Search for the cell housing the specified text and yield its (X, Y) center coordinate. 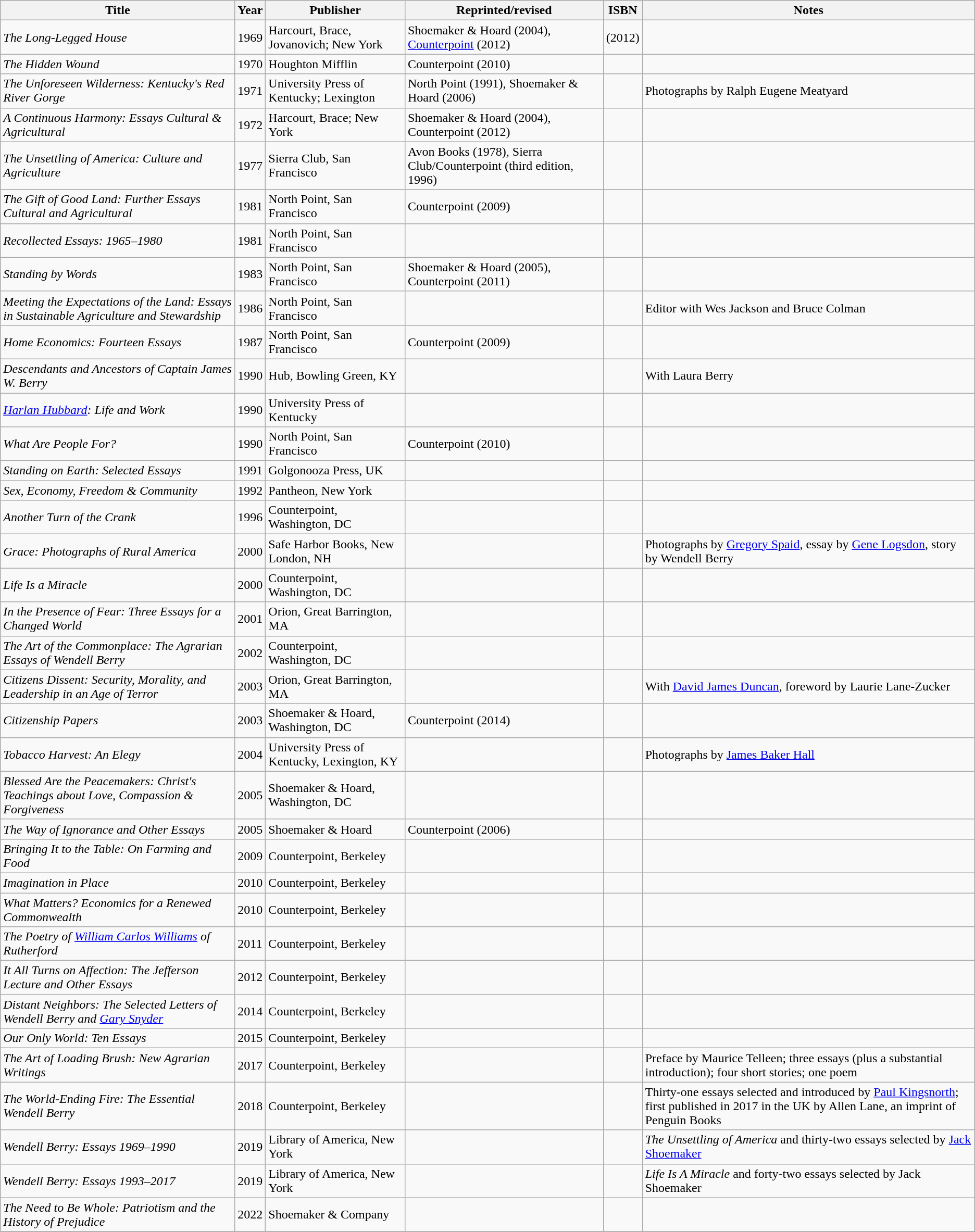
A Continuous Harmony: Essays Cultural & Agricultural (118, 125)
1996 (250, 518)
Recollected Essays: 1965–1980 (118, 241)
Notes (808, 10)
The Art of the Commonplace: The Agrarian Essays of Wendell Berry (118, 653)
1970 (250, 64)
1992 (250, 491)
Citizenship Papers (118, 721)
Editor with Wes Jackson and Bruce Colman (808, 308)
Reprinted/revised (504, 10)
ISBN (623, 10)
The Unsettling of America and thirty-two essays selected by Jack Shoemaker (808, 1147)
North Point (1991), Shoemaker & Hoard (2006) (504, 91)
Meeting the Expectations of the Land: Essays in Sustainable Agriculture and Stewardship (118, 308)
With David James Duncan, foreword by Laurie Lane-Zucker (808, 686)
The Long-Legged House (118, 37)
2018 (250, 1106)
2004 (250, 754)
Publisher (335, 10)
1987 (250, 342)
The Unforeseen Wilderness: Kentucky's Red River Gorge (118, 91)
Houghton Mifflin (335, 64)
Year (250, 10)
Pantheon, New York (335, 491)
Avon Books (1978), Sierra Club/Counterpoint (third edition, 1996) (504, 166)
The Way of Ignorance and Other Essays (118, 829)
1991 (250, 471)
Standing by Words (118, 274)
Shoemaker & Company (335, 1214)
What Are People For? (118, 444)
Life Is a Miracle (118, 585)
2002 (250, 653)
1969 (250, 37)
The Gift of Good Land: Further Essays Cultural and Agricultural (118, 206)
Another Turn of the Crank (118, 518)
Home Economics: Fourteen Essays (118, 342)
Photographs by James Baker Hall (808, 754)
University Press of Kentucky, Lexington, KY (335, 754)
2022 (250, 1214)
Wendell Berry: Essays 1993–2017 (118, 1181)
Grace: Photographs of Rural America (118, 551)
The Art of Loading Brush: New Agrarian Writings (118, 1065)
2012 (250, 978)
Photographs by Ralph Eugene Meatyard (808, 91)
Harcourt, Brace, Jovanovich; New York (335, 37)
Harcourt, Brace; New York (335, 125)
2001 (250, 619)
2011 (250, 944)
Shoemaker & Hoard (2005), Counterpoint (2011) (504, 274)
With Laura Berry (808, 376)
Tobacco Harvest: An Elegy (118, 754)
(2012) (623, 37)
Life Is A Miracle and forty-two essays selected by Jack Shoemaker (808, 1181)
2015 (250, 1038)
The Unsettling of America: Culture and Agriculture (118, 166)
Golgonooza Press, UK (335, 471)
University Press of Kentucky; Lexington (335, 91)
Sex, Economy, Freedom & Community (118, 491)
In the Presence of Fear: Three Essays for a Changed World (118, 619)
The Hidden Wound (118, 64)
Citizens Dissent: Security, Morality, and Leadership in an Age of Terror (118, 686)
2017 (250, 1065)
1971 (250, 91)
The World-Ending Fire: The Essential Wendell Berry (118, 1106)
Hub, Bowling Green, KY (335, 376)
Safe Harbor Books, New London, NH (335, 551)
Wendell Berry: Essays 1969–1990 (118, 1147)
2014 (250, 1011)
Title (118, 10)
Standing on Earth: Selected Essays (118, 471)
Distant Neighbors: The Selected Letters of Wendell Berry and Gary Snyder (118, 1011)
It All Turns on Affection: The Jefferson Lecture and Other Essays (118, 978)
1983 (250, 274)
Photographs by Gregory Spaid, essay by Gene Logsdon, story by Wendell Berry (808, 551)
Harlan Hubbard: Life and Work (118, 409)
Our Only World: Ten Essays (118, 1038)
Thirty-one essays selected and introduced by Paul Kingsnorth; first published in 2017 in the UK by Allen Lane, an imprint of Penguin Books (808, 1106)
2009 (250, 856)
The Need to Be Whole: Patriotism and the History of Prejudice (118, 1214)
What Matters? Economics for a Renewed Commonwealth (118, 909)
Bringing It to the Table: On Farming and Food (118, 856)
Preface by Maurice Telleen; three essays (plus a substantial introduction); four short stories; one poem (808, 1065)
University Press of Kentucky (335, 409)
Descendants and Ancestors of Captain James W. Berry (118, 376)
Counterpoint (2014) (504, 721)
1986 (250, 308)
Imagination in Place (118, 883)
Blessed Are the Peacemakers: Christ's Teachings about Love, Compassion & Forgiveness (118, 795)
Counterpoint (2006) (504, 829)
1977 (250, 166)
Sierra Club, San Francisco (335, 166)
The Poetry of William Carlos Williams of Rutherford (118, 944)
Shoemaker & Hoard (335, 829)
1972 (250, 125)
